Locate the cell with the specified text and output its [x, y] center coordinate. 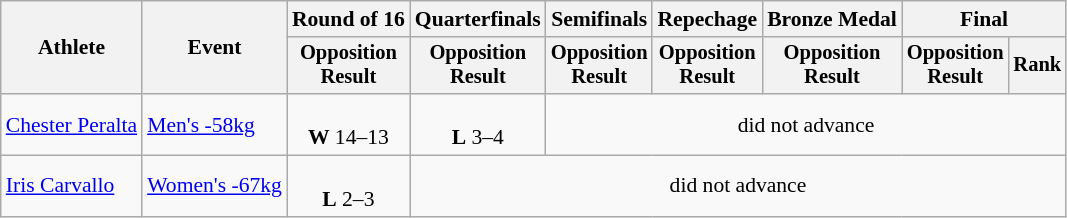
Event [214, 48]
W 14–13 [348, 124]
Iris Carvallo [72, 186]
L 3–4 [478, 124]
Athlete [72, 48]
Final [984, 19]
Round of 16 [348, 19]
Semifinals [600, 19]
Women's -67kg [214, 186]
Repechage [707, 19]
Men's -58kg [214, 124]
Quarterfinals [478, 19]
Bronze Medal [832, 19]
Rank [1037, 66]
L 2–3 [348, 186]
Chester Peralta [72, 124]
